Extract the (X, Y) coordinate from the center of the cell holding the provided text.  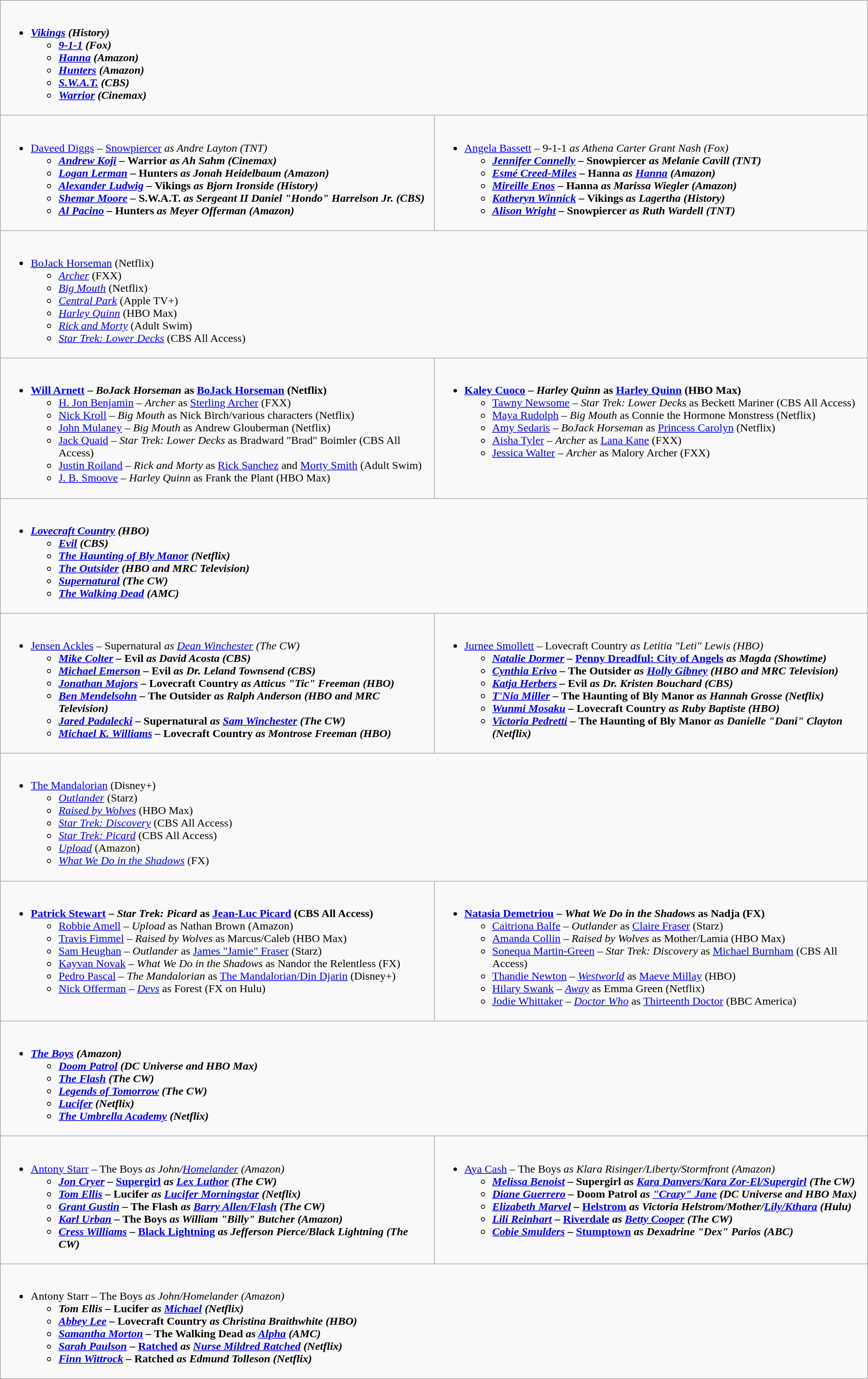
Vikings (History)9-1-1 (Fox)Hanna (Amazon)Hunters (Amazon)S.W.A.T. (CBS)Warrior (Cinemax) (434, 58)
Lovecraft Country (HBO)Evil (CBS)The Haunting of Bly Manor (Netflix)The Outsider (HBO and MRC Television)Supernatural (The CW)The Walking Dead (AMC) (434, 556)
The Boys (Amazon)Doom Patrol (DC Universe and HBO Max)The Flash (The CW)Legends of Tomorrow (The CW)Lucifer (Netflix)The Umbrella Academy (Netflix) (434, 1078)
